Detect which cell encompasses the target text, then output its (x, y) center coordinate. 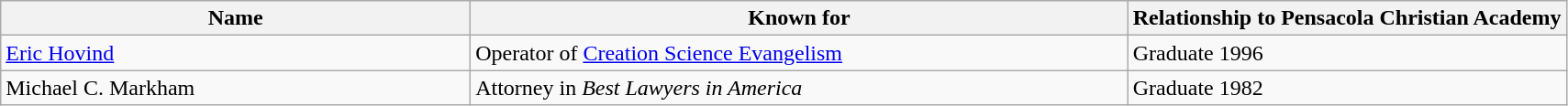
Name (236, 18)
Graduate 1996 (1347, 53)
Known for (800, 18)
Attorney in Best Lawyers in America (800, 88)
Eric Hovind (236, 53)
Graduate 1982 (1347, 88)
Relationship to Pensacola Christian Academy (1347, 18)
Operator of Creation Science Evangelism (800, 53)
Michael C. Markham (236, 88)
